Locate the cell with the specified text and output its (X, Y) center coordinate. 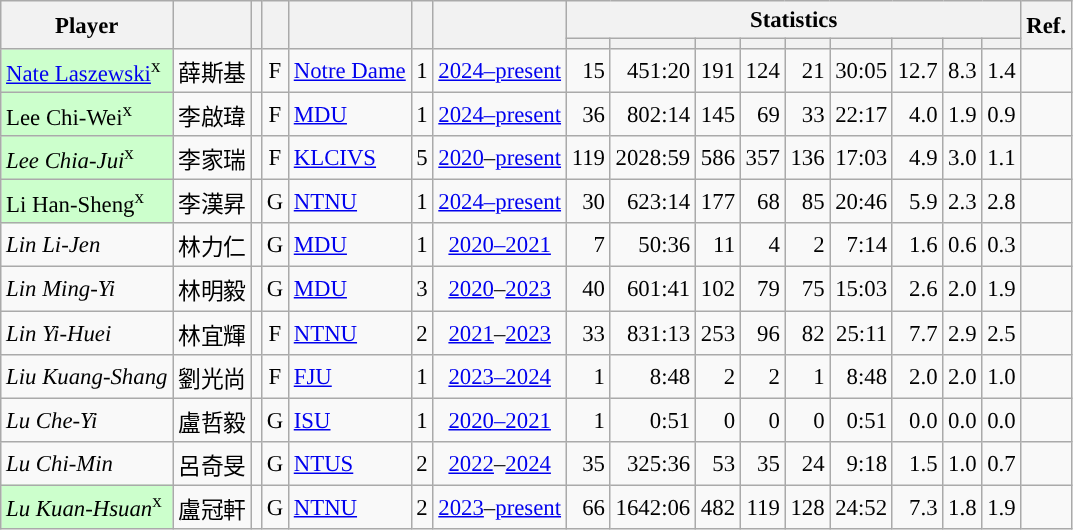
Lin Ming-Yi (87, 289)
85 (808, 202)
劉光尚 (212, 376)
Liu Kuang-Shang (87, 376)
0.6 (962, 246)
30:05 (862, 71)
Lu Che-Yi (87, 420)
2022–2024 (500, 463)
2020–2023 (500, 289)
林宜輝 (212, 333)
1.4 (1002, 71)
Lin Li-Jen (87, 246)
24 (808, 463)
李漢昇 (212, 202)
128 (808, 507)
呂奇旻 (212, 463)
82 (808, 333)
53 (718, 463)
21 (808, 71)
20:46 (862, 202)
Lu Chi-Min (87, 463)
2023–present (500, 507)
50:36 (652, 246)
96 (762, 333)
3.0 (962, 158)
253 (718, 333)
2.5 (1002, 333)
李啟瑋 (212, 115)
8.3 (962, 71)
17:03 (862, 158)
Lu Kuan-Hsuanx (87, 507)
15:03 (862, 289)
451:20 (652, 71)
2.6 (917, 289)
5.9 (917, 202)
68 (762, 202)
7.3 (917, 507)
2028:59 (652, 158)
2.9 (962, 333)
2.8 (1002, 202)
1642:06 (652, 507)
482 (718, 507)
Ref. (1046, 25)
2023–2024 (500, 376)
Lin Yi-Huei (87, 333)
9:18 (862, 463)
24:52 (862, 507)
Lee Chia-Juix (87, 158)
2020–present (500, 158)
7 (588, 246)
831:13 (652, 333)
325:36 (652, 463)
36 (588, 115)
357 (762, 158)
79 (762, 289)
盧冠軒 (212, 507)
Statistics (794, 20)
25:11 (862, 333)
林明毅 (212, 289)
12.7 (917, 71)
66 (588, 507)
601:41 (652, 289)
136 (808, 158)
586 (718, 158)
1.8 (962, 507)
1.1 (1002, 158)
Li Han-Shengx (87, 202)
2021–2023 (500, 333)
191 (718, 71)
69 (762, 115)
李家瑞 (212, 158)
0.7 (1002, 463)
1.6 (917, 246)
1.5 (917, 463)
177 (718, 202)
2.3 (962, 202)
7:14 (862, 246)
FJU (350, 376)
4 (762, 246)
22:17 (862, 115)
4.9 (917, 158)
5 (422, 158)
林力仁 (212, 246)
Lee Chi-Weix (87, 115)
NTUS (350, 463)
Nate Laszewskix (87, 71)
124 (762, 71)
4.0 (917, 115)
145 (718, 115)
40 (588, 289)
11 (718, 246)
623:14 (652, 202)
薛斯基 (212, 71)
0.3 (1002, 246)
盧哲毅 (212, 420)
Player (87, 25)
KLCIVS (350, 158)
ISU (350, 420)
0.9 (1002, 115)
75 (808, 289)
15 (588, 71)
30 (588, 202)
3 (422, 289)
7.7 (917, 333)
802:14 (652, 115)
102 (718, 289)
Notre Dame (350, 71)
